Capture the cell that displays the provided text and extract its [x, y] central coordinate. 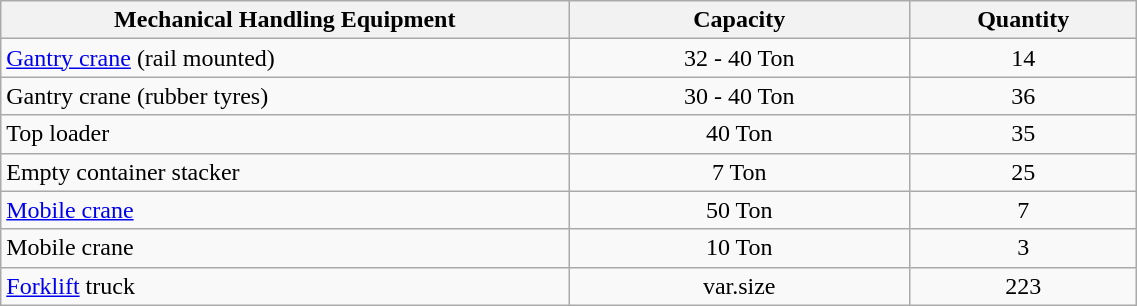
Capacity [740, 20]
14 [1024, 58]
Quantity [1024, 20]
7 Ton [740, 172]
36 [1024, 96]
35 [1024, 134]
25 [1024, 172]
50 Ton [740, 210]
7 [1024, 210]
Gantry crane (rail mounted) [285, 58]
40 Ton [740, 134]
10 Ton [740, 248]
Top loader [285, 134]
3 [1024, 248]
var.size [740, 286]
Mechanical Handling Equipment [285, 20]
32 - 40 Ton [740, 58]
Forklift truck [285, 286]
Empty container stacker [285, 172]
Gantry crane (rubber tyres) [285, 96]
223 [1024, 286]
30 - 40 Ton [740, 96]
